Determine the [X, Y] coordinate at the center of the cell enclosing the given text.  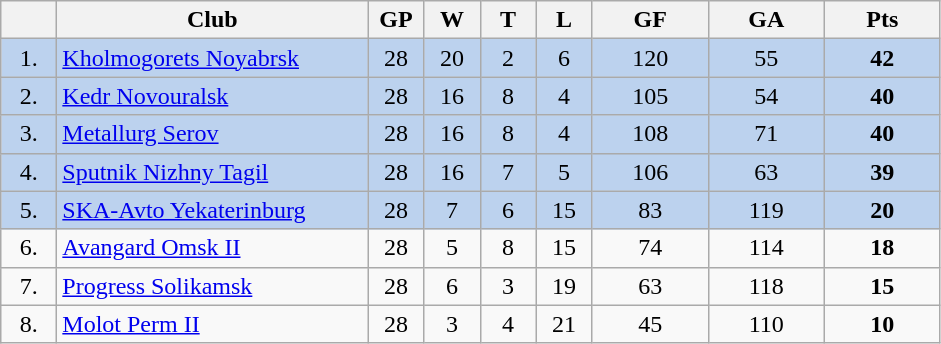
2. [29, 96]
10 [882, 324]
119 [766, 210]
Progress Solikamsk [212, 286]
55 [766, 58]
Sputnik Nizhny Tagil [212, 172]
Avangard Omsk II [212, 248]
74 [650, 248]
7. [29, 286]
2 [508, 58]
114 [766, 248]
118 [766, 286]
Molot Perm II [212, 324]
Kedr Novouralsk [212, 96]
GP [396, 20]
105 [650, 96]
Club [212, 20]
71 [766, 134]
GF [650, 20]
T [508, 20]
8. [29, 324]
Kholmogorets Noyabrsk [212, 58]
5. [29, 210]
L [564, 20]
45 [650, 324]
83 [650, 210]
110 [766, 324]
106 [650, 172]
GA [766, 20]
SKA-Avto Yekaterinburg [212, 210]
4. [29, 172]
42 [882, 58]
54 [766, 96]
108 [650, 134]
120 [650, 58]
39 [882, 172]
1. [29, 58]
Pts [882, 20]
3. [29, 134]
6. [29, 248]
21 [564, 324]
19 [564, 286]
18 [882, 248]
W [452, 20]
Metallurg Serov [212, 134]
